Return the (x, y) coordinate for the center point of the cell that contains the specified text.  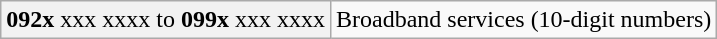
092x xxx xxxx to 099x xxx xxxx (166, 20)
Broadband services (10-digit numbers) (523, 20)
